From the cell containing the given text, extract its center point as (x, y) coordinate. 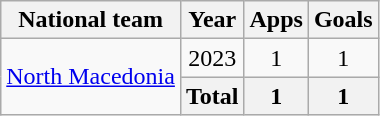
Total (212, 96)
North Macedonia (91, 77)
Year (212, 20)
2023 (212, 58)
Goals (343, 20)
Apps (276, 20)
National team (91, 20)
